Capture the cell that displays the provided text and extract its (x, y) central coordinate. 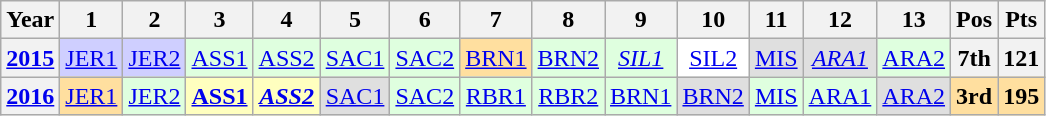
SIL2 (713, 58)
7 (496, 20)
Pos (974, 20)
9 (640, 20)
2 (154, 20)
4 (286, 20)
1 (92, 20)
SIL1 (640, 58)
RBR1 (496, 96)
121 (1022, 58)
RBR2 (568, 96)
5 (355, 20)
10 (713, 20)
195 (1022, 96)
7th (974, 58)
3 (220, 20)
2015 (30, 58)
3rd (974, 96)
12 (840, 20)
11 (776, 20)
13 (914, 20)
Year (30, 20)
6 (425, 20)
Pts (1022, 20)
8 (568, 20)
2016 (30, 96)
